Return the [X, Y] coordinate for the center point of the cell that contains the specified text.  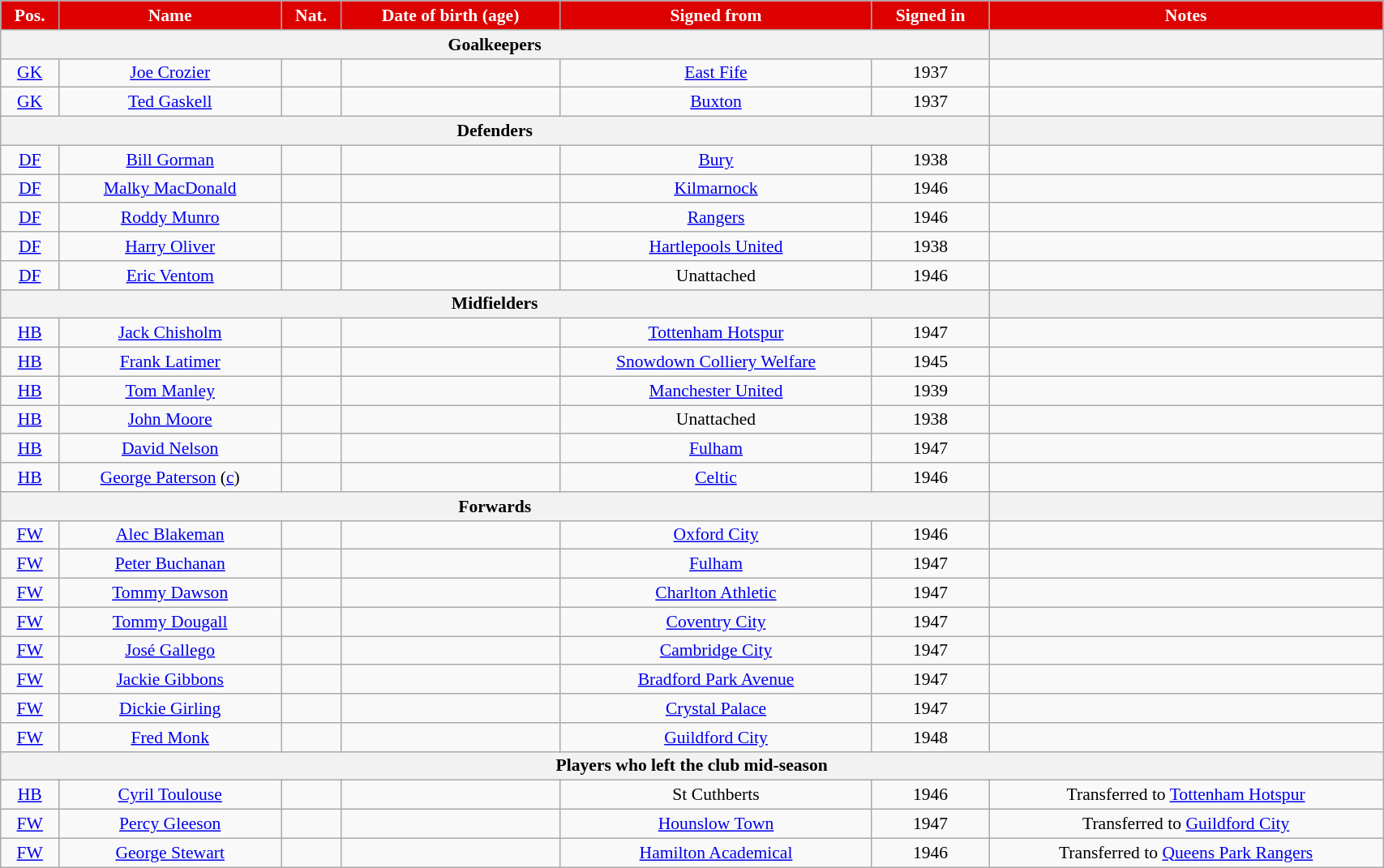
Joe Crozier [170, 73]
Bradford Park Avenue [717, 680]
Tom Manley [170, 391]
Tommy Dawson [170, 593]
Hamilton Academical [717, 853]
Peter Buchanan [170, 564]
Jackie Gibbons [170, 680]
Rangers [717, 218]
1948 [930, 738]
Transferred to Queens Park Rangers [1186, 853]
Transferred to Guildford City [1186, 824]
Transferred to Tottenham Hotspur [1186, 795]
St Cuthberts [717, 795]
Frank Latimer [170, 362]
Roddy Munro [170, 218]
Forwards [495, 507]
David Nelson [170, 449]
Tommy Dougall [170, 622]
Guildford City [717, 738]
George Stewart [170, 853]
Harry Oliver [170, 246]
Snowdown Colliery Welfare [717, 362]
Midfielders [495, 304]
Pos. [30, 15]
Cyril Toulouse [170, 795]
Celtic [717, 477]
Hounslow Town [717, 824]
Players who left the club mid-season [692, 766]
Signed in [930, 15]
Oxford City [717, 535]
Buxton [717, 102]
Eric Ventom [170, 276]
George Paterson (c) [170, 477]
Dickie Girling [170, 708]
Alec Blakeman [170, 535]
Manchester United [717, 391]
Ted Gaskell [170, 102]
1939 [930, 391]
Nat. [311, 15]
Charlton Athletic [717, 593]
José Gallego [170, 651]
Coventry City [717, 622]
Jack Chisholm [170, 333]
Tottenham Hotspur [717, 333]
Date of birth (age) [450, 15]
Name [170, 15]
Percy Gleeson [170, 824]
Signed from [717, 15]
Goalkeepers [495, 45]
John Moore [170, 420]
Cambridge City [717, 651]
Hartlepools United [717, 246]
Crystal Palace [717, 708]
Bury [717, 160]
Fred Monk [170, 738]
Defenders [495, 131]
Kilmarnock [717, 189]
1945 [930, 362]
Notes [1186, 15]
East Fife [717, 73]
Malky MacDonald [170, 189]
Bill Gorman [170, 160]
